Extract the [x, y] coordinate from the center of the cell holding the provided text.  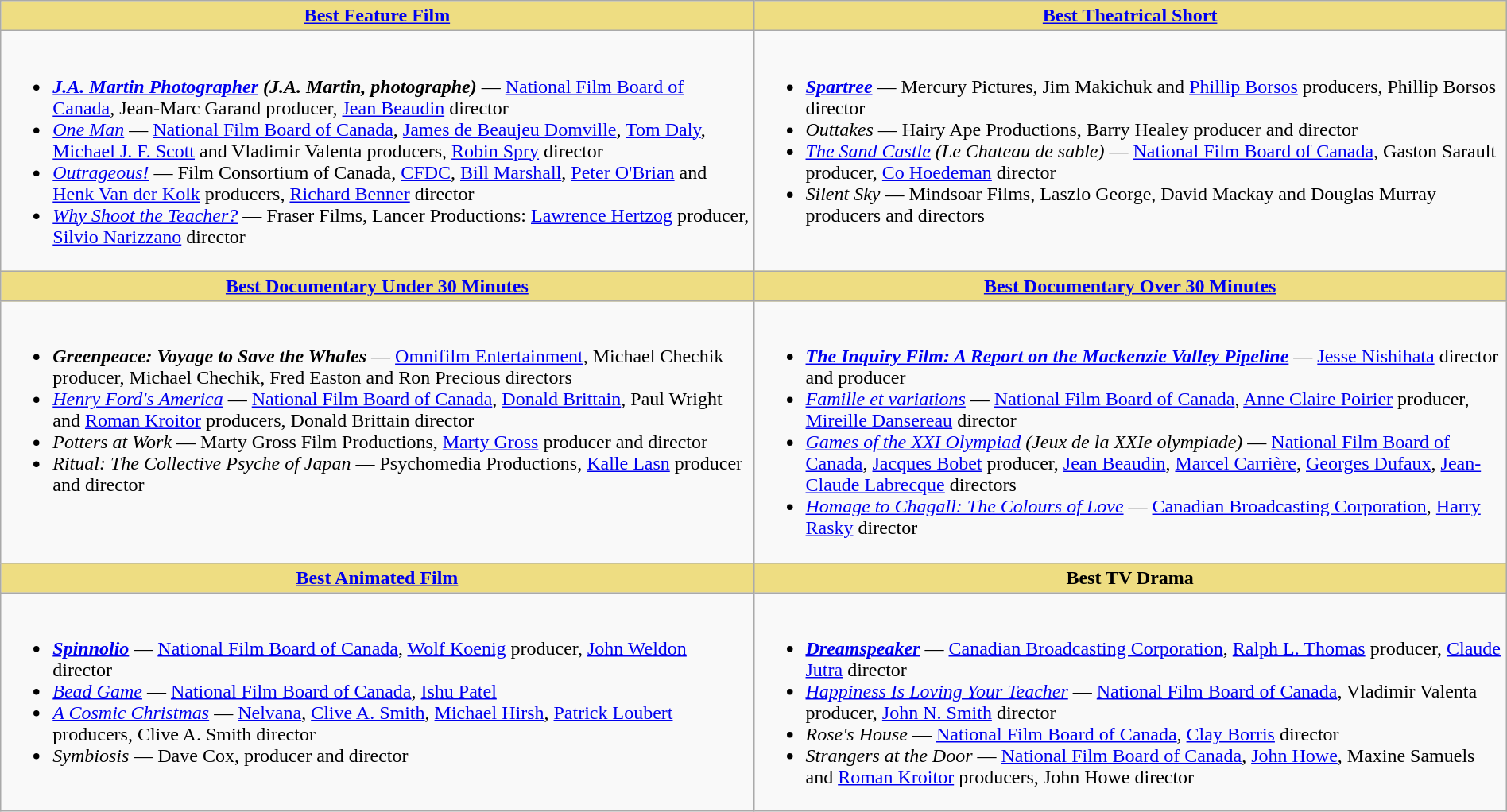
Best Documentary Under 30 Minutes [377, 286]
Best Theatrical Short [1130, 16]
Best Feature Film [377, 16]
Best Documentary Over 30 Minutes [1130, 286]
Best Animated Film [377, 578]
Best TV Drama [1130, 578]
